Pinpoint the cell where the given text exists, returning its [X, Y] midpoint coordinate. 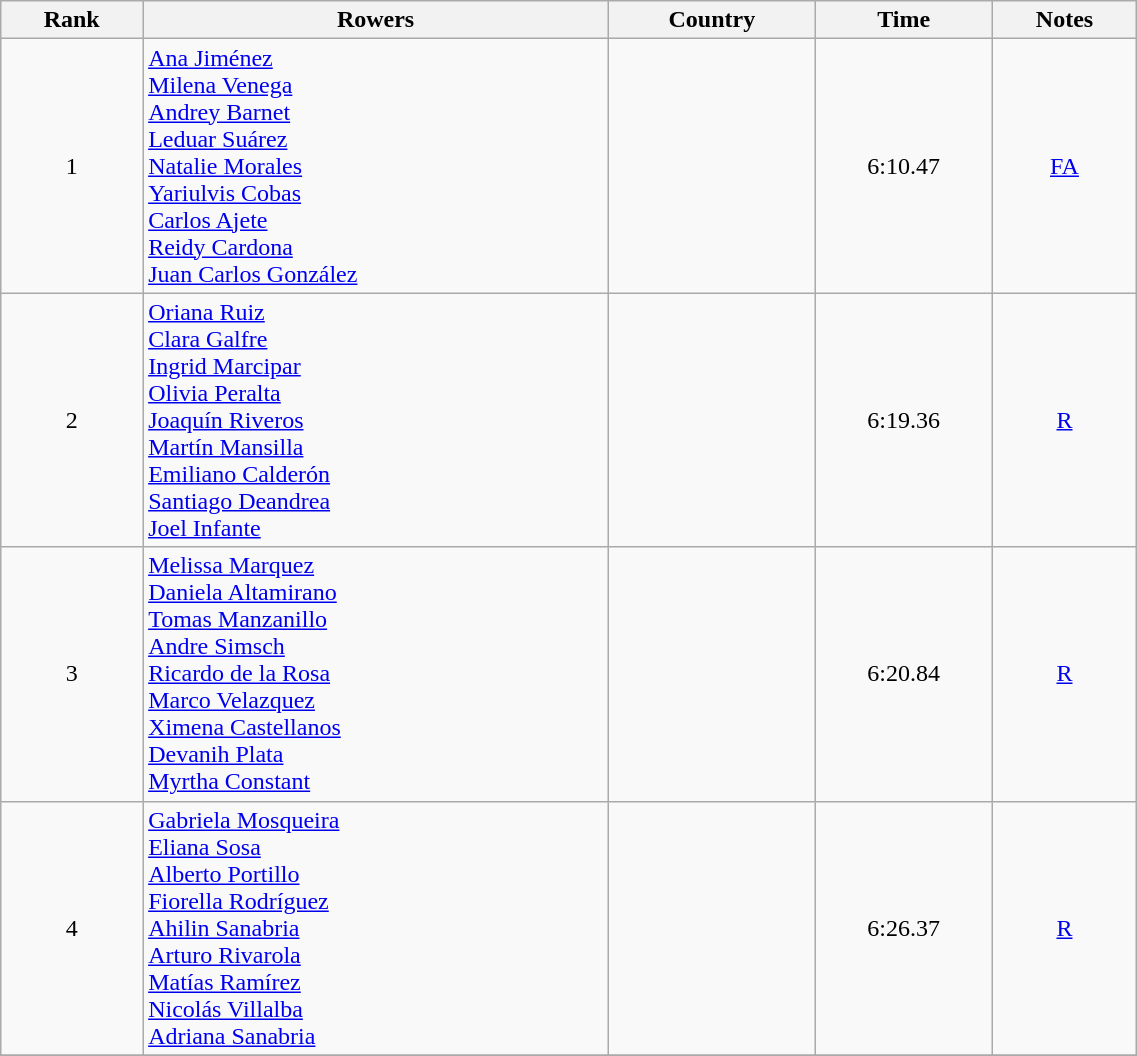
Rowers [376, 20]
Country [712, 20]
2 [72, 420]
Ana JiménezMilena VenegaAndrey BarnetLeduar SuárezNatalie MoralesYariulvis CobasCarlos AjeteReidy CardonaJuan Carlos González [376, 166]
Notes [1064, 20]
Gabriela MosqueiraEliana SosaAlberto PortilloFiorella RodríguezAhilin SanabriaArturo RivarolaMatías RamírezNicolás VillalbaAdriana Sanabria [376, 928]
1 [72, 166]
6:26.37 [904, 928]
6:10.47 [904, 166]
3 [72, 674]
Oriana RuizClara GalfreIngrid MarciparOlivia PeraltaJoaquín RiverosMartín MansillaEmiliano CalderónSantiago DeandreaJoel Infante [376, 420]
6:19.36 [904, 420]
Melissa MarquezDaniela AltamiranoTomas ManzanilloAndre SimschRicardo de la RosaMarco VelazquezXimena CastellanosDevanih PlataMyrtha Constant [376, 674]
FA [1064, 166]
Time [904, 20]
4 [72, 928]
6:20.84 [904, 674]
Rank [72, 20]
